Determine the (X, Y) coordinate at the center of the cell enclosing the given text.  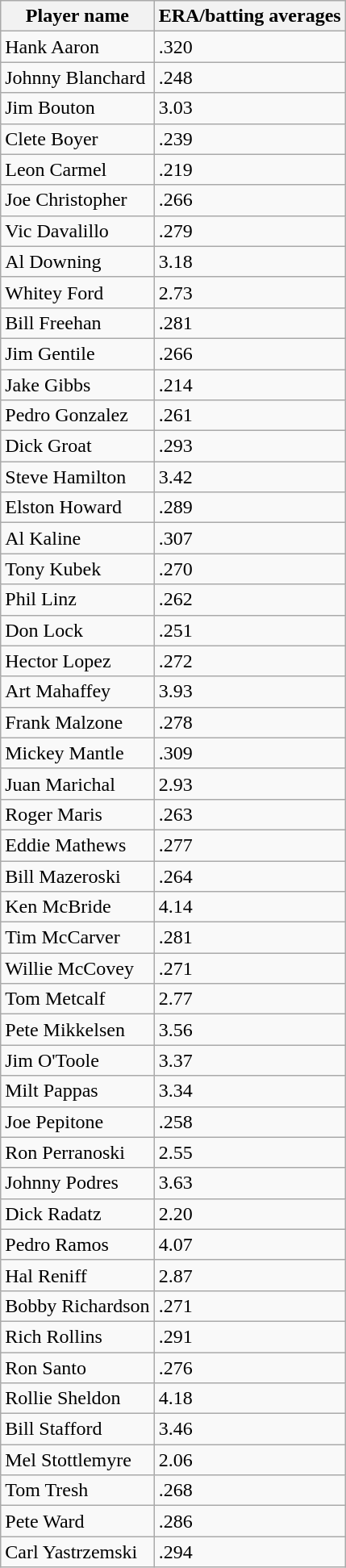
.263 (250, 814)
4.07 (250, 1244)
Don Lock (77, 630)
Ken McBride (77, 907)
.251 (250, 630)
.279 (250, 231)
3.18 (250, 261)
2.93 (250, 784)
2.55 (250, 1152)
.272 (250, 661)
.294 (250, 1552)
3.42 (250, 477)
Phil Linz (77, 600)
Elston Howard (77, 508)
Clete Boyer (77, 139)
Frank Malzone (77, 722)
Tony Kubek (77, 569)
2.06 (250, 1460)
Juan Marichal (77, 784)
2.73 (250, 292)
.307 (250, 538)
.248 (250, 77)
.277 (250, 845)
3.63 (250, 1183)
Pedro Ramos (77, 1244)
Rich Rollins (77, 1336)
Bill Stafford (77, 1429)
Jake Gibbs (77, 385)
2.20 (250, 1214)
.262 (250, 600)
.268 (250, 1491)
2.77 (250, 999)
Dick Groat (77, 446)
Hector Lopez (77, 661)
Pete Ward (77, 1521)
Steve Hamilton (77, 477)
.258 (250, 1122)
4.14 (250, 907)
4.18 (250, 1399)
Art Mahaffey (77, 692)
Rollie Sheldon (77, 1399)
Pete Mikkelsen (77, 1030)
Ron Perranoski (77, 1152)
Johnny Blanchard (77, 77)
Hal Reniff (77, 1275)
.214 (250, 385)
Joe Pepitone (77, 1122)
Vic Davalillo (77, 231)
.276 (250, 1368)
3.46 (250, 1429)
3.03 (250, 108)
Johnny Podres (77, 1183)
Leon Carmel (77, 169)
.239 (250, 139)
.291 (250, 1336)
Bobby Richardson (77, 1306)
.219 (250, 169)
Dick Radatz (77, 1214)
.309 (250, 753)
.278 (250, 722)
Milt Pappas (77, 1091)
.293 (250, 446)
Pedro Gonzalez (77, 416)
Tim McCarver (77, 938)
Carl Yastrzemski (77, 1552)
.261 (250, 416)
.286 (250, 1521)
Player name (77, 16)
Mickey Mantle (77, 753)
ERA/batting averages (250, 16)
Jim Bouton (77, 108)
.289 (250, 508)
Al Kaline (77, 538)
.270 (250, 569)
Bill Freehan (77, 323)
Bill Mazeroski (77, 876)
Willie McCovey (77, 968)
Hank Aaron (77, 47)
3.34 (250, 1091)
Jim Gentile (77, 353)
3.93 (250, 692)
Tom Tresh (77, 1491)
Jim O'Toole (77, 1060)
3.37 (250, 1060)
2.87 (250, 1275)
Eddie Mathews (77, 845)
Al Downing (77, 261)
Joe Christopher (77, 200)
.320 (250, 47)
Mel Stottlemyre (77, 1460)
Roger Maris (77, 814)
3.56 (250, 1030)
Ron Santo (77, 1368)
Tom Metcalf (77, 999)
Whitey Ford (77, 292)
.264 (250, 876)
